From the cell containing the given text, extract its center point as [X, Y] coordinate. 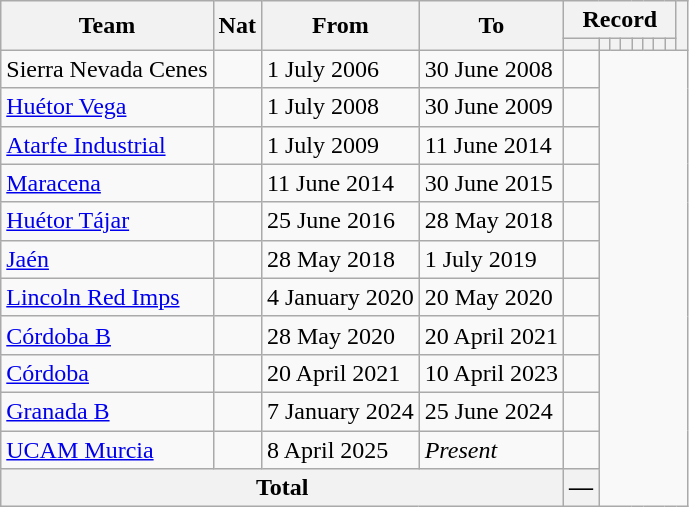
Atarfe Industrial [107, 145]
Sierra Nevada Cenes [107, 69]
1 July 2006 [340, 69]
UCAM Murcia [107, 449]
1 July 2019 [491, 259]
Jaén [107, 259]
Huétor Tájar [107, 221]
Nat [237, 26]
— [582, 488]
8 April 2025 [340, 449]
Record [620, 20]
28 May 2020 [340, 335]
7 January 2024 [340, 411]
Córdoba B [107, 335]
1 July 2008 [340, 107]
Total [282, 488]
Huétor Vega [107, 107]
25 June 2016 [340, 221]
30 June 2008 [491, 69]
Córdoba [107, 373]
From [340, 26]
30 June 2009 [491, 107]
30 June 2015 [491, 183]
4 January 2020 [340, 297]
Granada B [107, 411]
To [491, 26]
1 July 2009 [340, 145]
25 June 2024 [491, 411]
Maracena [107, 183]
20 May 2020 [491, 297]
Present [491, 449]
Lincoln Red Imps [107, 297]
10 April 2023 [491, 373]
Team [107, 26]
